Pinpoint the cell where the given text exists, returning its (X, Y) midpoint coordinate. 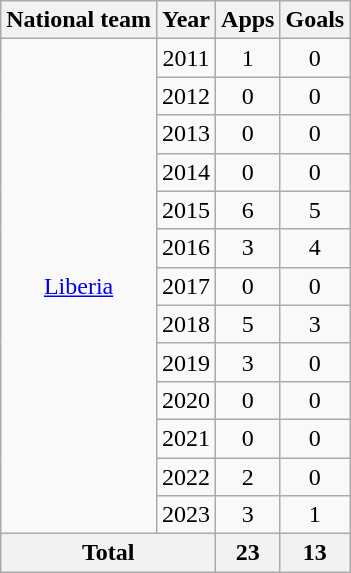
Apps (248, 20)
National team (79, 20)
2012 (186, 96)
2021 (186, 438)
2011 (186, 58)
2017 (186, 286)
2015 (186, 210)
6 (248, 210)
Year (186, 20)
2013 (186, 134)
2022 (186, 477)
2 (248, 477)
2018 (186, 324)
Liberia (79, 286)
2020 (186, 400)
2023 (186, 515)
2016 (186, 248)
Total (108, 553)
2019 (186, 362)
23 (248, 553)
2014 (186, 172)
13 (315, 553)
Goals (315, 20)
4 (315, 248)
